From the cell containing the given text, extract its center point as (x, y) coordinate. 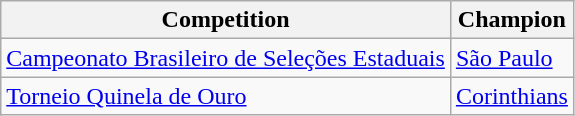
Champion (512, 20)
Corinthians (512, 96)
Torneio Quinela de Ouro (226, 96)
Competition (226, 20)
São Paulo (512, 58)
Campeonato Brasileiro de Seleções Estaduais (226, 58)
